Return the [x, y] coordinate for the center point of the cell that contains the specified text.  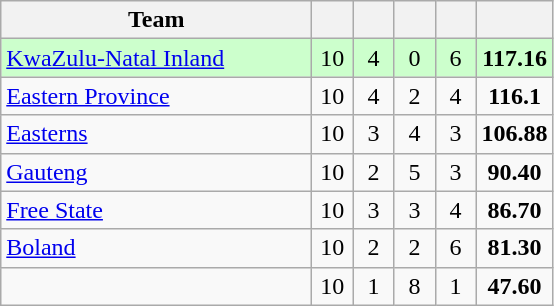
Eastern Province [156, 96]
KwaZulu-Natal Inland [156, 58]
116.1 [514, 96]
Team [156, 20]
Gauteng [156, 172]
Easterns [156, 134]
8 [414, 286]
90.40 [514, 172]
47.60 [514, 286]
5 [414, 172]
117.16 [514, 58]
Boland [156, 248]
Free State [156, 210]
106.88 [514, 134]
81.30 [514, 248]
86.70 [514, 210]
0 [414, 58]
